Search for the cell housing the specified text and yield its (X, Y) center coordinate. 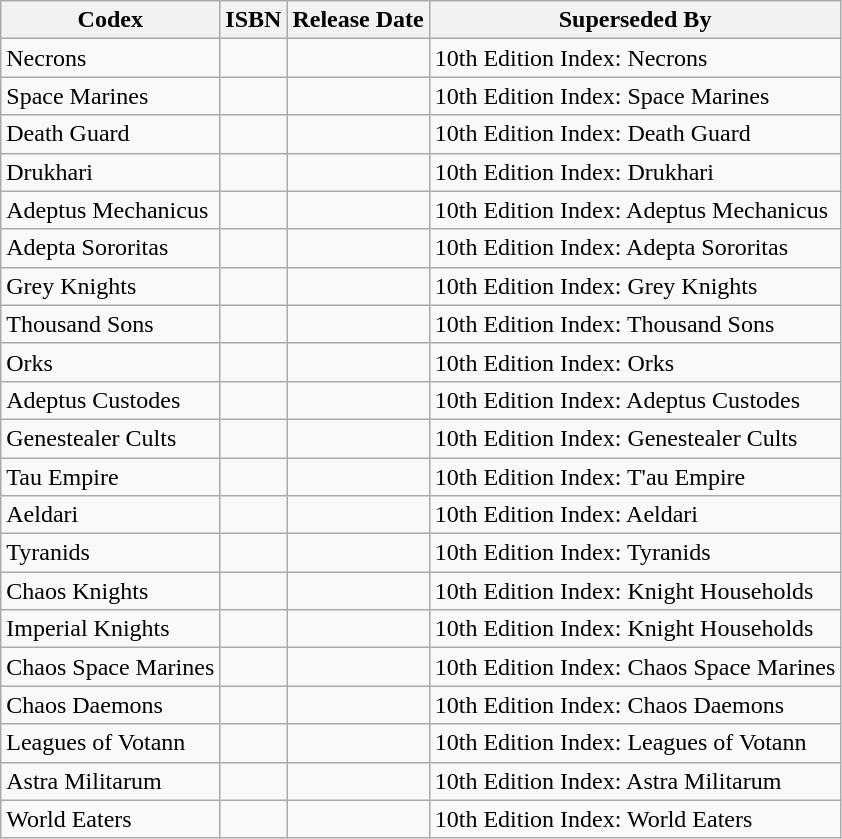
10th Edition Index: Genestealer Cults (635, 438)
10th Edition Index: Grey Knights (635, 286)
10th Edition Index: Thousand Sons (635, 324)
10th Edition Index: Space Marines (635, 96)
Necrons (110, 58)
Adeptus Mechanicus (110, 210)
Genestealer Cults (110, 438)
10th Edition Index: Necrons (635, 58)
10th Edition Index: T'au Empire (635, 477)
Astra Militarum (110, 781)
Grey Knights (110, 286)
10th Edition Index: Astra Militarum (635, 781)
Chaos Daemons (110, 705)
Thousand Sons (110, 324)
10th Edition Index: Adeptus Custodes (635, 400)
Adeptus Custodes (110, 400)
10th Edition Index: Leagues of Votann (635, 743)
10th Edition Index: Orks (635, 362)
Codex (110, 20)
Death Guard (110, 134)
10th Edition Index: Aeldari (635, 515)
Tyranids (110, 553)
Drukhari (110, 172)
Chaos Knights (110, 591)
ISBN (254, 20)
Leagues of Votann (110, 743)
World Eaters (110, 819)
Tau Empire (110, 477)
Superseded By (635, 20)
Space Marines (110, 96)
10th Edition Index: Death Guard (635, 134)
Orks (110, 362)
10th Edition Index: Drukhari (635, 172)
Aeldari (110, 515)
10th Edition Index: Chaos Daemons (635, 705)
10th Edition Index: Adepta Sororitas (635, 248)
10th Edition Index: Adeptus Mechanicus (635, 210)
Imperial Knights (110, 629)
10th Edition Index: Tyranids (635, 553)
10th Edition Index: Chaos Space Marines (635, 667)
Adepta Sororitas (110, 248)
Chaos Space Marines (110, 667)
Release Date (358, 20)
10th Edition Index: World Eaters (635, 819)
